Output the [x, y] coordinate of the center of the cell containing the given text.  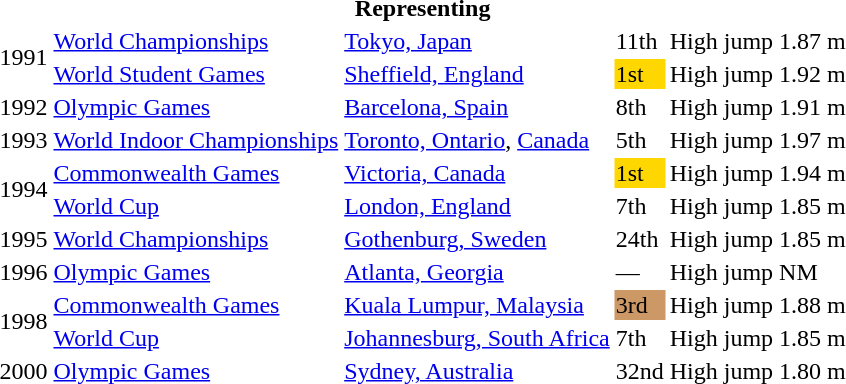
Victoria, Canada [478, 173]
Gothenburg, Sweden [478, 239]
World Student Games [196, 74]
11th [640, 41]
Sheffield, England [478, 74]
— [640, 272]
Atlanta, Georgia [478, 272]
Tokyo, Japan [478, 41]
5th [640, 140]
Kuala Lumpur, Malaysia [478, 305]
8th [640, 107]
24th [640, 239]
London, England [478, 206]
World Indoor Championships [196, 140]
3rd [640, 305]
Toronto, Ontario, Canada [478, 140]
Johannesburg, South Africa [478, 338]
Barcelona, Spain [478, 107]
